Detect which cell encompasses the target text, then output its [x, y] center coordinate. 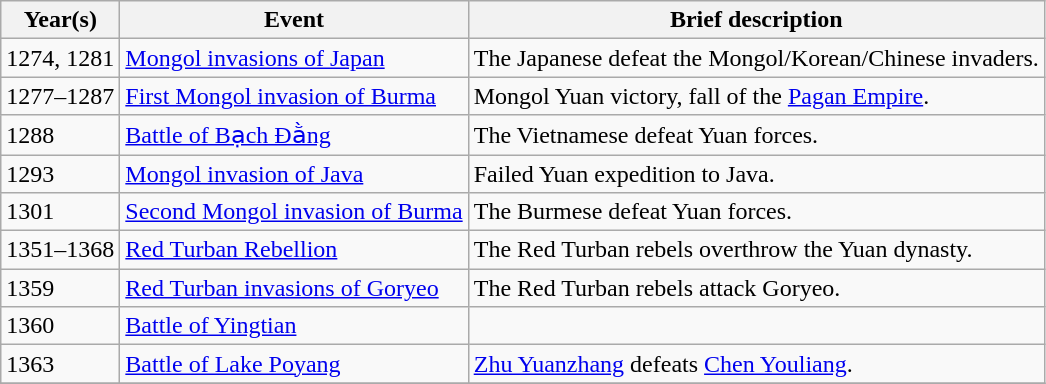
Mongol invasion of Java [294, 173]
1293 [60, 173]
1360 [60, 326]
Battle of Lake Poyang [294, 364]
Event [294, 20]
1359 [60, 288]
Failed Yuan expedition to Java. [756, 173]
The Vietnamese defeat Yuan forces. [756, 135]
Mongol Yuan victory, fall of the Pagan Empire. [756, 96]
Zhu Yuanzhang defeats Chen Youliang. [756, 364]
Battle of Bạch Đằng [294, 135]
1288 [60, 135]
Year(s) [60, 20]
The Japanese defeat the Mongol/Korean/Chinese invaders. [756, 58]
Red Turban invasions of Goryeo [294, 288]
1363 [60, 364]
1301 [60, 212]
1351–1368 [60, 250]
Second Mongol invasion of Burma [294, 212]
The Red Turban rebels overthrow the Yuan dynasty. [756, 250]
1274, 1281 [60, 58]
Red Turban Rebellion [294, 250]
Battle of Yingtian [294, 326]
The Red Turban rebels attack Goryeo. [756, 288]
Brief description [756, 20]
1277–1287 [60, 96]
First Mongol invasion of Burma [294, 96]
The Burmese defeat Yuan forces. [756, 212]
Mongol invasions of Japan [294, 58]
